For the text-containing cell, return its midpoint in (x, y) coordinate format. 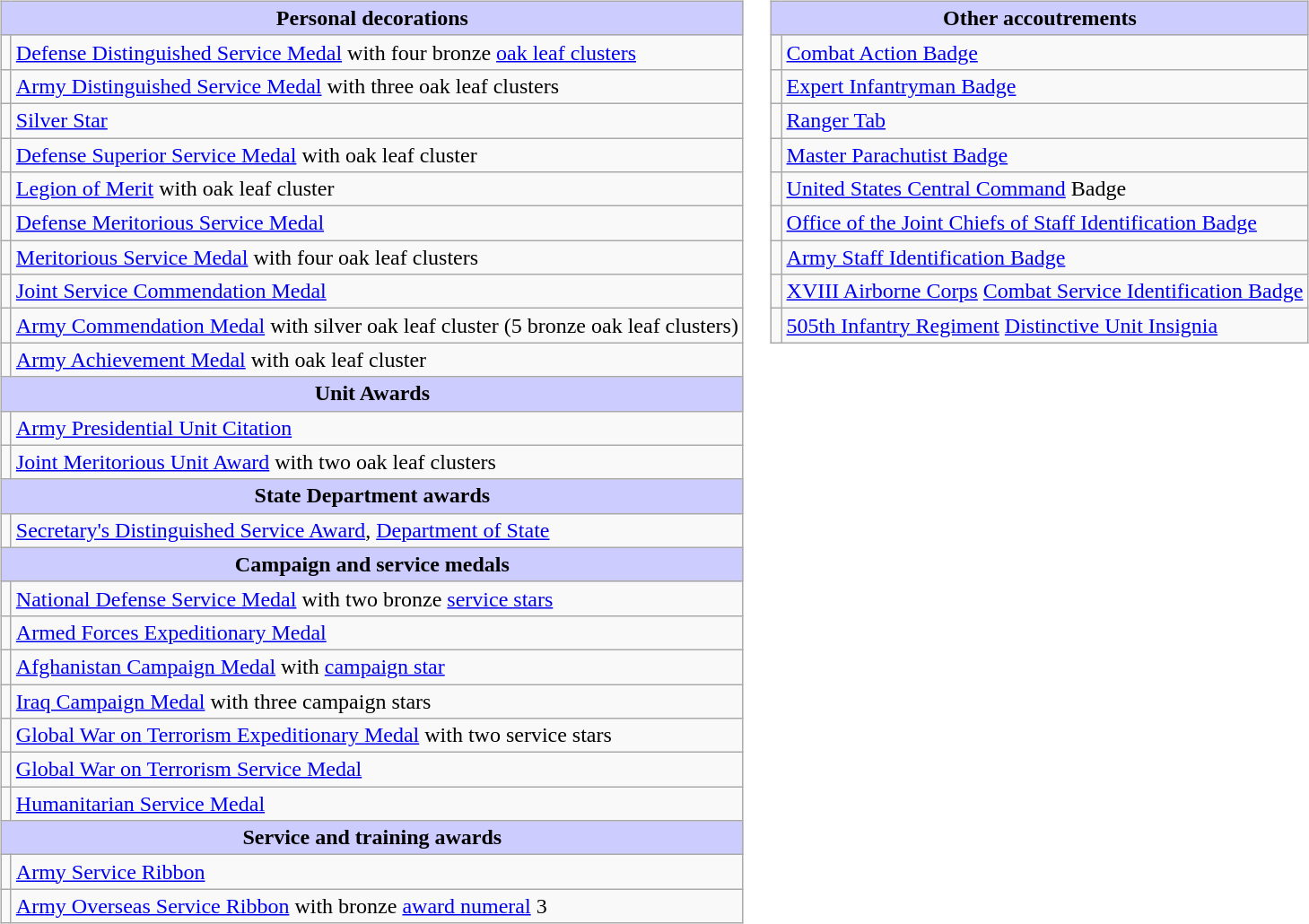
Other accoutrements (1040, 18)
Ranger Tab (1044, 120)
Combat Action Badge (1044, 52)
Personal decorations (371, 18)
Army Presidential Unit Citation (377, 428)
Iraq Campaign Medal with three campaign stars (377, 701)
505th Infantry Regiment Distinctive Unit Insignia (1044, 326)
State Department awards (371, 496)
Army Service Ribbon (377, 872)
Campaign and service medals (371, 564)
Silver Star (377, 120)
Army Distinguished Service Medal with three oak leaf clusters (377, 86)
Defense Distinguished Service Medal with four bronze oak leaf clusters (377, 52)
Defense Meritorious Service Medal (377, 223)
Army Overseas Service Ribbon with bronze award numeral 3 (377, 906)
Master Parachutist Badge (1044, 155)
Army Staff Identification Badge (1044, 257)
Joint Service Commendation Medal (377, 292)
Office of the Joint Chiefs of Staff Identification Badge (1044, 223)
Service and training awards (371, 838)
Joint Meritorious Unit Award with two oak leaf clusters (377, 462)
Humanitarian Service Medal (377, 804)
XVIII Airborne Corps Combat Service Identification Badge (1044, 292)
Armed Forces Expeditionary Medal (377, 632)
Unit Awards (371, 394)
Global War on Terrorism Expeditionary Medal with two service stars (377, 736)
Army Commendation Medal with silver oak leaf cluster (5 bronze oak leaf clusters) (377, 326)
National Defense Service Medal with two bronze service stars (377, 598)
Afghanistan Campaign Medal with campaign star (377, 667)
Meritorious Service Medal with four oak leaf clusters (377, 257)
Secretary's Distinguished Service Award, Department of State (377, 530)
Legion of Merit with oak leaf cluster (377, 189)
Global War on Terrorism Service Medal (377, 770)
Army Achievement Medal with oak leaf cluster (377, 360)
Expert Infantryman Badge (1044, 86)
Defense Superior Service Medal with oak leaf cluster (377, 155)
United States Central Command Badge (1044, 189)
